Find where the given text appears and provide that cell's center as [X, Y] coordinate. 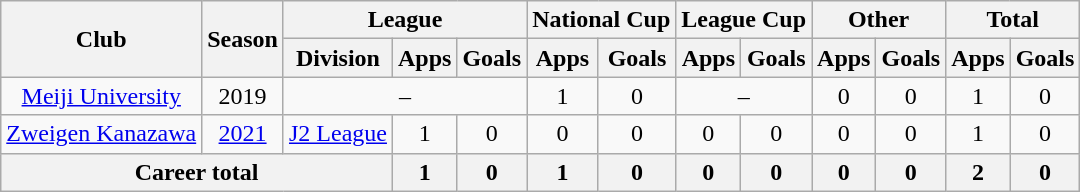
Career total [197, 172]
2019 [243, 96]
J2 League [338, 134]
2021 [243, 134]
Meiji University [102, 96]
Club [102, 39]
League Cup [744, 20]
Other [879, 20]
2 [978, 172]
Total [1013, 20]
Season [243, 39]
Zweigen Kanazawa [102, 134]
National Cup [602, 20]
Division [338, 58]
League [404, 20]
